Find where the given text appears and provide that cell's center as (X, Y) coordinate. 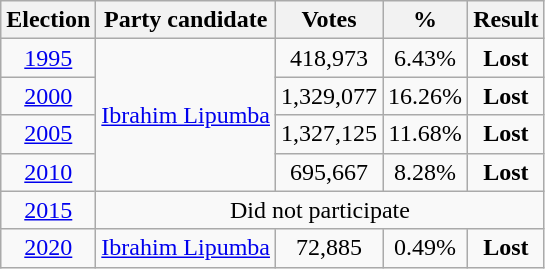
Result (506, 20)
1995 (48, 58)
11.68% (426, 134)
6.43% (426, 58)
Election (48, 20)
1,329,077 (330, 96)
1,327,125 (330, 134)
695,667 (330, 172)
2005 (48, 134)
0.49% (426, 248)
% (426, 20)
2010 (48, 172)
Votes (330, 20)
16.26% (426, 96)
2015 (48, 210)
8.28% (426, 172)
Did not participate (320, 210)
2000 (48, 96)
72,885 (330, 248)
Party candidate (186, 20)
418,973 (330, 58)
2020 (48, 248)
